Scan for the cell matching the given text and deliver its [X, Y] coordinate at center. 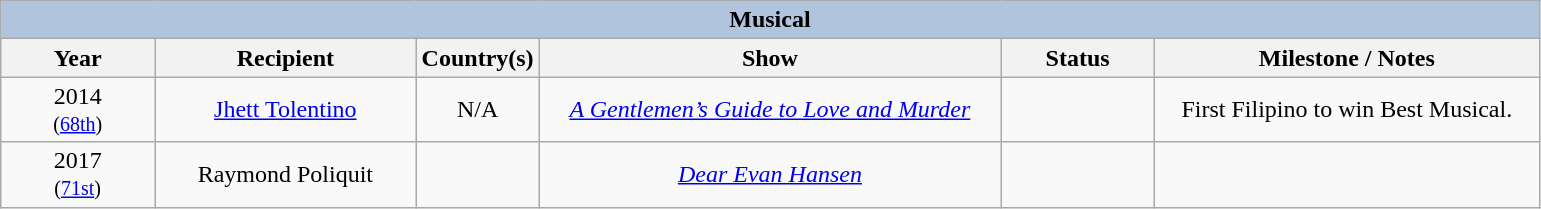
Show [770, 58]
Jhett Tolentino [286, 110]
Year [78, 58]
N/A [478, 110]
First Filipino to win Best Musical. [1346, 110]
Dear Evan Hansen [770, 174]
2017(71st) [78, 174]
Country(s) [478, 58]
Recipient [286, 58]
Raymond Poliquit [286, 174]
A Gentlemen’s Guide to Love and Murder [770, 110]
2014(68th) [78, 110]
Milestone / Notes [1346, 58]
Musical [770, 20]
Status [1078, 58]
